Output the [x, y] coordinate of the center of the cell containing the given text.  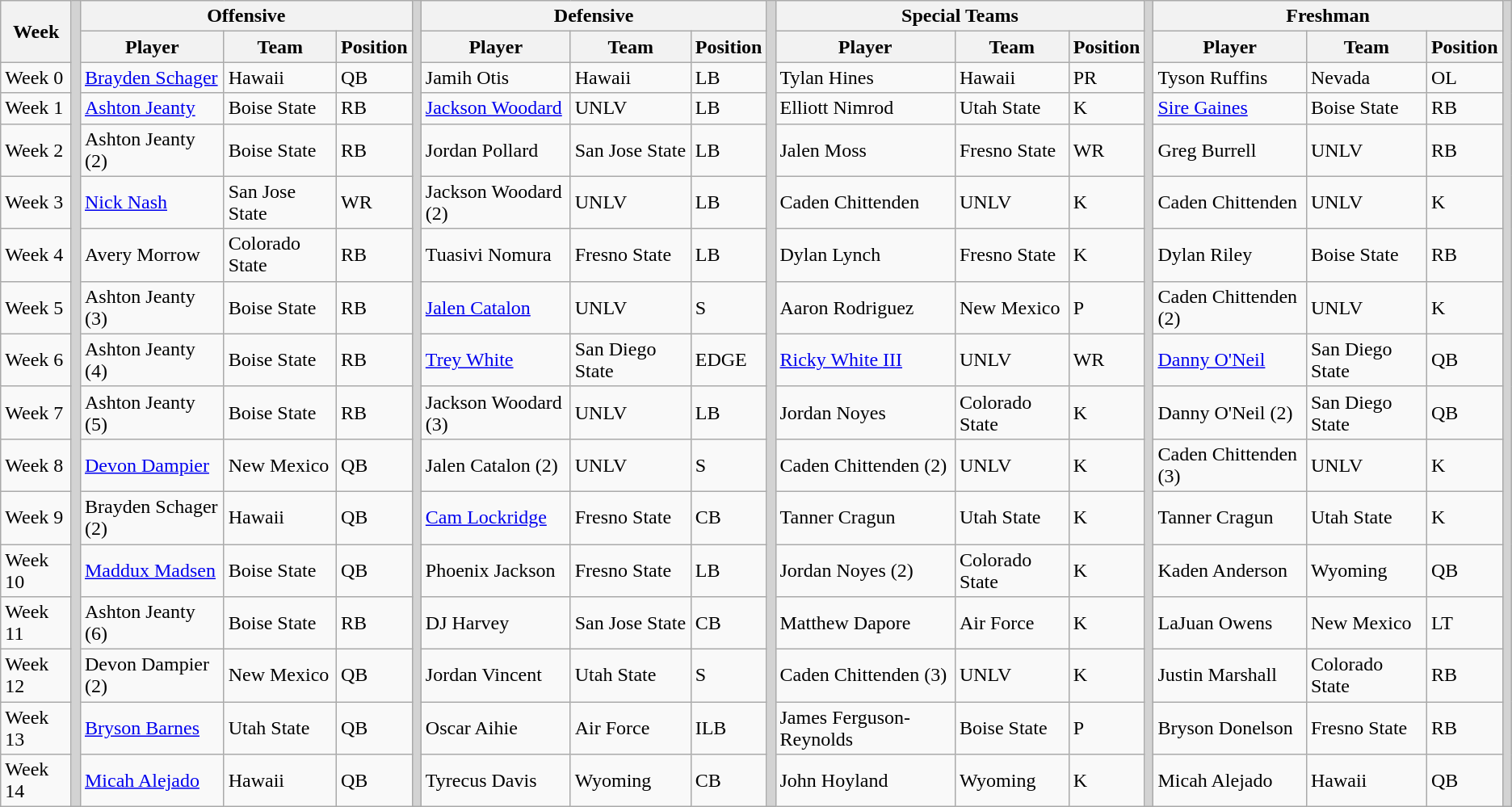
Jackson Woodard (2) [496, 202]
Dylan Lynch [865, 255]
Bryson Donelson [1229, 729]
Week 3 [36, 202]
ILB [729, 729]
Tyrecus Davis [496, 780]
Devon Dampier (2) [152, 675]
Week 0 [36, 78]
Week 13 [36, 729]
Jordan Vincent [496, 675]
Brayden Schager (2) [152, 517]
Jamih Otis [496, 78]
James Ferguson-Reynolds [865, 729]
Bryson Barnes [152, 729]
Ashton Jeanty (6) [152, 624]
Offensive [246, 16]
Greg Burrell [1229, 150]
Week [36, 32]
Jordan Noyes [865, 412]
Maddux Madsen [152, 570]
Tyson Ruffins [1229, 78]
EDGE [729, 360]
OL [1464, 78]
LT [1464, 624]
DJ Harvey [496, 624]
Jalen Moss [865, 150]
Week 6 [36, 360]
Cam Lockridge [496, 517]
Nevada [1367, 78]
Jordan Noyes (2) [865, 570]
Jackson Woodard [496, 108]
Avery Morrow [152, 255]
Special Teams [960, 16]
Justin Marshall [1229, 675]
Week 7 [36, 412]
Nick Nash [152, 202]
Week 8 [36, 465]
PR [1107, 78]
Week 11 [36, 624]
Dylan Riley [1229, 255]
Matthew Dapore [865, 624]
Ricky White III [865, 360]
John Hoyland [865, 780]
Ashton Jeanty (4) [152, 360]
LaJuan Owens [1229, 624]
Freshman [1328, 16]
Ashton Jeanty (2) [152, 150]
Danny O'Neil [1229, 360]
Elliott Nimrod [865, 108]
Devon Dampier [152, 465]
Ashton Jeanty (3) [152, 307]
Danny O'Neil (2) [1229, 412]
Aaron Rodriguez [865, 307]
Jalen Catalon (2) [496, 465]
Kaden Anderson [1229, 570]
Week 4 [36, 255]
Ashton Jeanty (5) [152, 412]
Phoenix Jackson [496, 570]
Week 14 [36, 780]
Oscar Aihie [496, 729]
Week 9 [36, 517]
Jalen Catalon [496, 307]
Brayden Schager [152, 78]
Tuasivi Nomura [496, 255]
Tylan Hines [865, 78]
Jackson Woodard (3) [496, 412]
Week 10 [36, 570]
Week 12 [36, 675]
Sire Gaines [1229, 108]
Week 5 [36, 307]
Week 2 [36, 150]
Jordan Pollard [496, 150]
Trey White [496, 360]
Defensive [594, 16]
Ashton Jeanty [152, 108]
Week 1 [36, 108]
